From the cell containing the given text, extract its center point as [X, Y] coordinate. 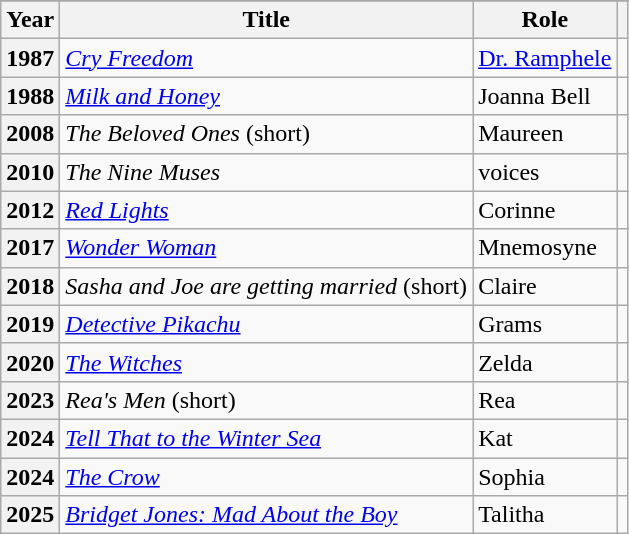
Red Lights [266, 210]
Cry Freedom [266, 58]
Role [545, 20]
Milk and Honey [266, 96]
Rea's Men (short) [266, 400]
Claire [545, 286]
Dr. Ramphele [545, 58]
Detective Pikachu [266, 324]
Bridget Jones: Mad About the Boy [266, 515]
2012 [30, 210]
Tell That to the Winter Sea [266, 438]
Sophia [545, 477]
Mnemosyne [545, 248]
Grams [545, 324]
2019 [30, 324]
2017 [30, 248]
2010 [30, 172]
1987 [30, 58]
The Nine Muses [266, 172]
voices [545, 172]
Maureen [545, 134]
Sasha and Joe are getting married (short) [266, 286]
2018 [30, 286]
Year [30, 20]
Wonder Woman [266, 248]
Kat [545, 438]
2020 [30, 362]
Talitha [545, 515]
The Crow [266, 477]
Rea [545, 400]
The Beloved Ones (short) [266, 134]
Title [266, 20]
The Witches [266, 362]
Joanna Bell [545, 96]
1988 [30, 96]
Corinne [545, 210]
Zelda [545, 362]
2025 [30, 515]
2008 [30, 134]
2023 [30, 400]
